Return the (X, Y) coordinate for the center point of the cell that contains the specified text.  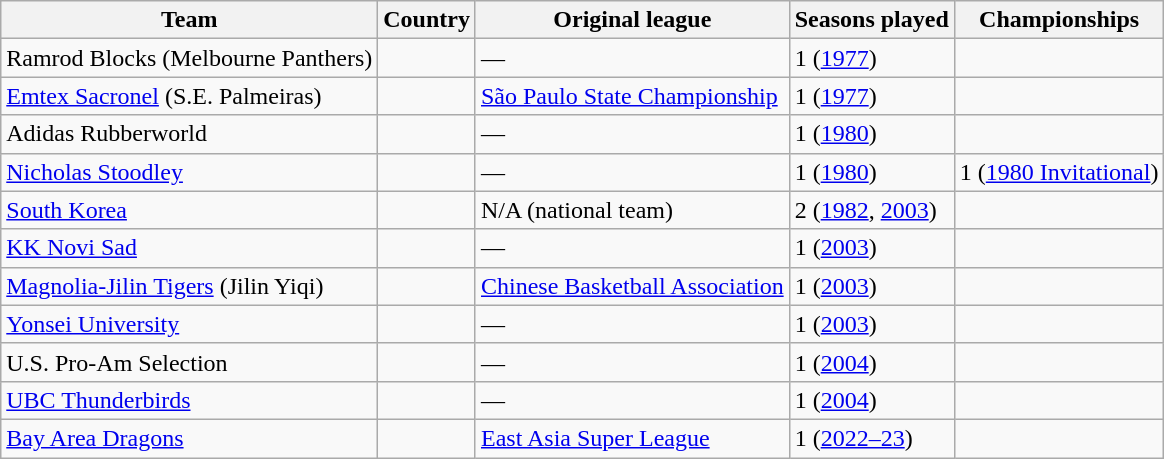
Team (190, 20)
Emtex Sacronel (S.E. Palmeiras) (190, 96)
N/A (national team) (632, 210)
Adidas Rubberworld (190, 134)
South Korea (190, 210)
KK Novi Sad (190, 248)
Yonsei University (190, 324)
East Asia Super League (632, 438)
2 (1982, 2003) (872, 210)
Original league (632, 20)
Championships (1059, 20)
São Paulo State Championship (632, 96)
Bay Area Dragons (190, 438)
Seasons played (872, 20)
Ramrod Blocks (Melbourne Panthers) (190, 58)
Country (427, 20)
1 (1980 Invitational) (1059, 172)
Magnolia-Jilin Tigers (Jilin Yiqi) (190, 286)
1 (2022–23) (872, 438)
Chinese Basketball Association (632, 286)
Nicholas Stoodley (190, 172)
U.S. Pro-Am Selection (190, 362)
UBC Thunderbirds (190, 400)
